From the cell containing the given text, extract its center point as [X, Y] coordinate. 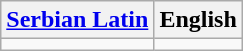
Serbian Latin [78, 20]
English [198, 20]
